Locate the cell with the specified text and output its [X, Y] center coordinate. 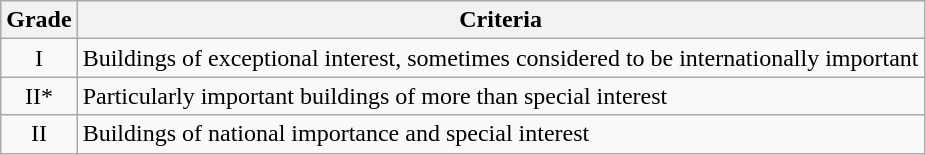
Buildings of national importance and special interest [500, 134]
Grade [39, 20]
II* [39, 96]
Criteria [500, 20]
Buildings of exceptional interest, sometimes considered to be internationally important [500, 58]
II [39, 134]
I [39, 58]
Particularly important buildings of more than special interest [500, 96]
